From the cell containing the given text, extract its center point as (X, Y) coordinate. 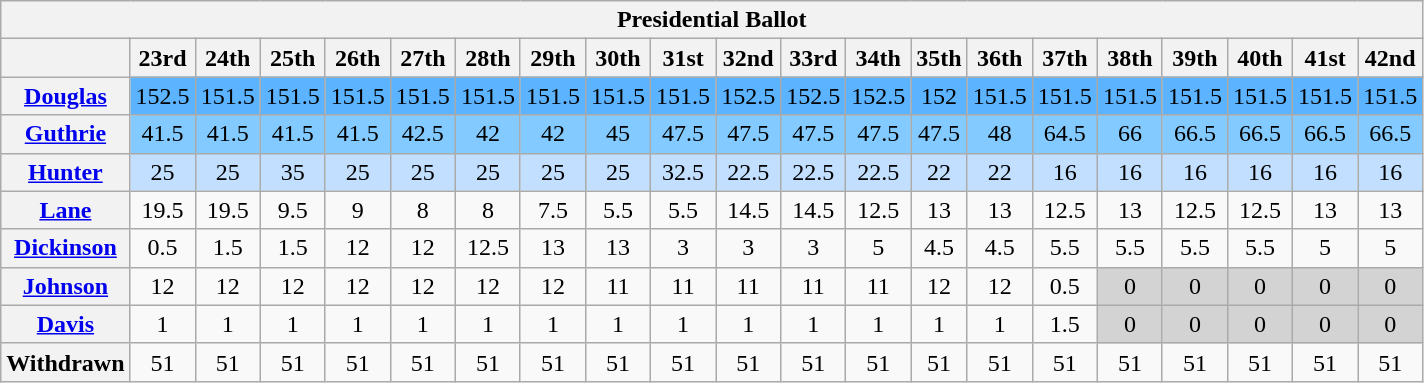
66 (1130, 134)
26th (358, 58)
Davis (66, 324)
7.5 (552, 210)
35th (939, 58)
31st (684, 58)
48 (1000, 134)
37th (1064, 58)
64.5 (1064, 134)
34th (878, 58)
Withdrawn (66, 362)
38th (1130, 58)
28th (488, 58)
9.5 (292, 210)
24th (228, 58)
39th (1194, 58)
Douglas (66, 96)
35 (292, 172)
30th (618, 58)
36th (1000, 58)
42.5 (422, 134)
32.5 (684, 172)
40th (1260, 58)
41st (1326, 58)
42nd (1390, 58)
152 (939, 96)
33rd (814, 58)
Hunter (66, 172)
45 (618, 134)
23rd (162, 58)
Lane (66, 210)
25th (292, 58)
Johnson (66, 286)
9 (358, 210)
32nd (748, 58)
Guthrie (66, 134)
Presidential Ballot (712, 20)
Dickinson (66, 248)
29th (552, 58)
27th (422, 58)
